Return the (x, y) coordinate for the center point of the cell that contains the specified text.  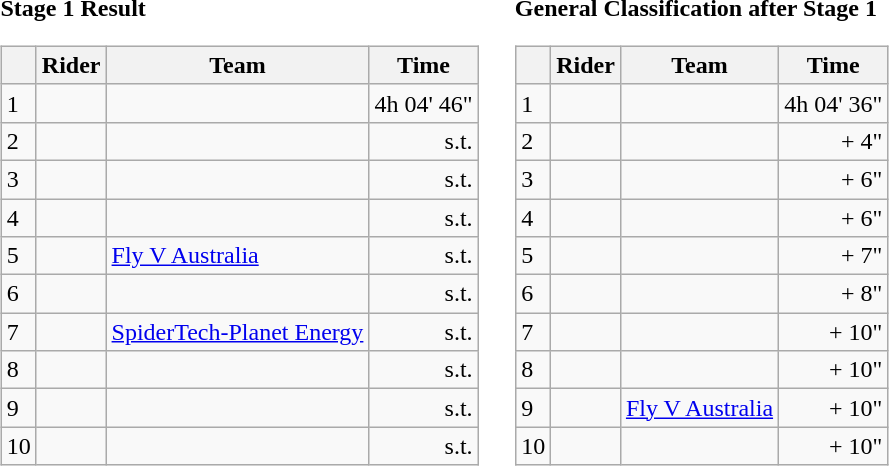
+ 4" (834, 141)
SpiderTech-Planet Energy (238, 332)
4h 04' 46" (424, 103)
+ 8" (834, 294)
4h 04' 36" (834, 103)
+ 7" (834, 256)
